Determine the (X, Y) coordinate at the center of the cell enclosing the given text.  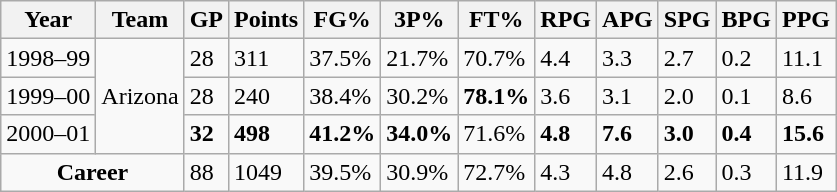
0.3 (746, 172)
2000–01 (48, 134)
GP (206, 20)
2.0 (687, 96)
2.7 (687, 58)
15.6 (806, 134)
Year (48, 20)
FT% (496, 20)
71.6% (496, 134)
72.7% (496, 172)
1998–99 (48, 58)
FG% (342, 20)
37.5% (342, 58)
BPG (746, 20)
41.2% (342, 134)
PPG (806, 20)
498 (266, 134)
4.4 (566, 58)
4.3 (566, 172)
3P% (420, 20)
2.6 (687, 172)
11.1 (806, 58)
3.0 (687, 134)
3.3 (628, 58)
311 (266, 58)
78.1% (496, 96)
34.0% (420, 134)
30.9% (420, 172)
APG (628, 20)
Points (266, 20)
3.6 (566, 96)
1999–00 (48, 96)
SPG (687, 20)
0.4 (746, 134)
Arizona (140, 96)
RPG (566, 20)
30.2% (420, 96)
32 (206, 134)
21.7% (420, 58)
Career (92, 172)
240 (266, 96)
70.7% (496, 58)
8.6 (806, 96)
3.1 (628, 96)
0.1 (746, 96)
11.9 (806, 172)
39.5% (342, 172)
7.6 (628, 134)
88 (206, 172)
38.4% (342, 96)
1049 (266, 172)
0.2 (746, 58)
Team (140, 20)
